Return [X, Y] of the center of cell containing provided text 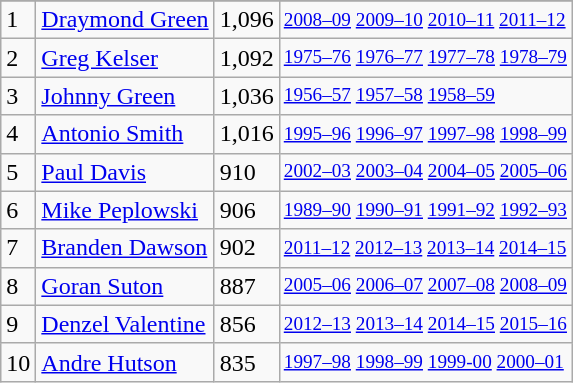
902 [246, 248]
Greg Kelser [125, 58]
8 [18, 286]
10 [18, 362]
1 [18, 20]
1,092 [246, 58]
3 [18, 96]
2 [18, 58]
906 [246, 210]
1,016 [246, 134]
1,096 [246, 20]
1989–90 1990–91 1991–92 1992–93 [425, 210]
1956–57 1957–58 1958–59 [425, 96]
1,036 [246, 96]
1975–76 1976–77 1977–78 1978–79 [425, 58]
Johnny Green [125, 96]
2011–12 2012–13 2013–14 2014–15 [425, 248]
Antonio Smith [125, 134]
6 [18, 210]
4 [18, 134]
1995–96 1996–97 1997–98 1998–99 [425, 134]
2012–13 2013–14 2014–15 2015–16 [425, 324]
Goran Suton [125, 286]
887 [246, 286]
Andre Hutson [125, 362]
1997–98 1998–99 1999-00 2000–01 [425, 362]
2002–03 2003–04 2004–05 2005–06 [425, 172]
Denzel Valentine [125, 324]
835 [246, 362]
Branden Dawson [125, 248]
2005–06 2006–07 2007–08 2008–09 [425, 286]
Mike Peplowski [125, 210]
Paul Davis [125, 172]
2008–09 2009–10 2010–11 2011–12 [425, 20]
Draymond Green [125, 20]
856 [246, 324]
5 [18, 172]
910 [246, 172]
7 [18, 248]
9 [18, 324]
